For the text-containing cell, return its midpoint in [x, y] coordinate format. 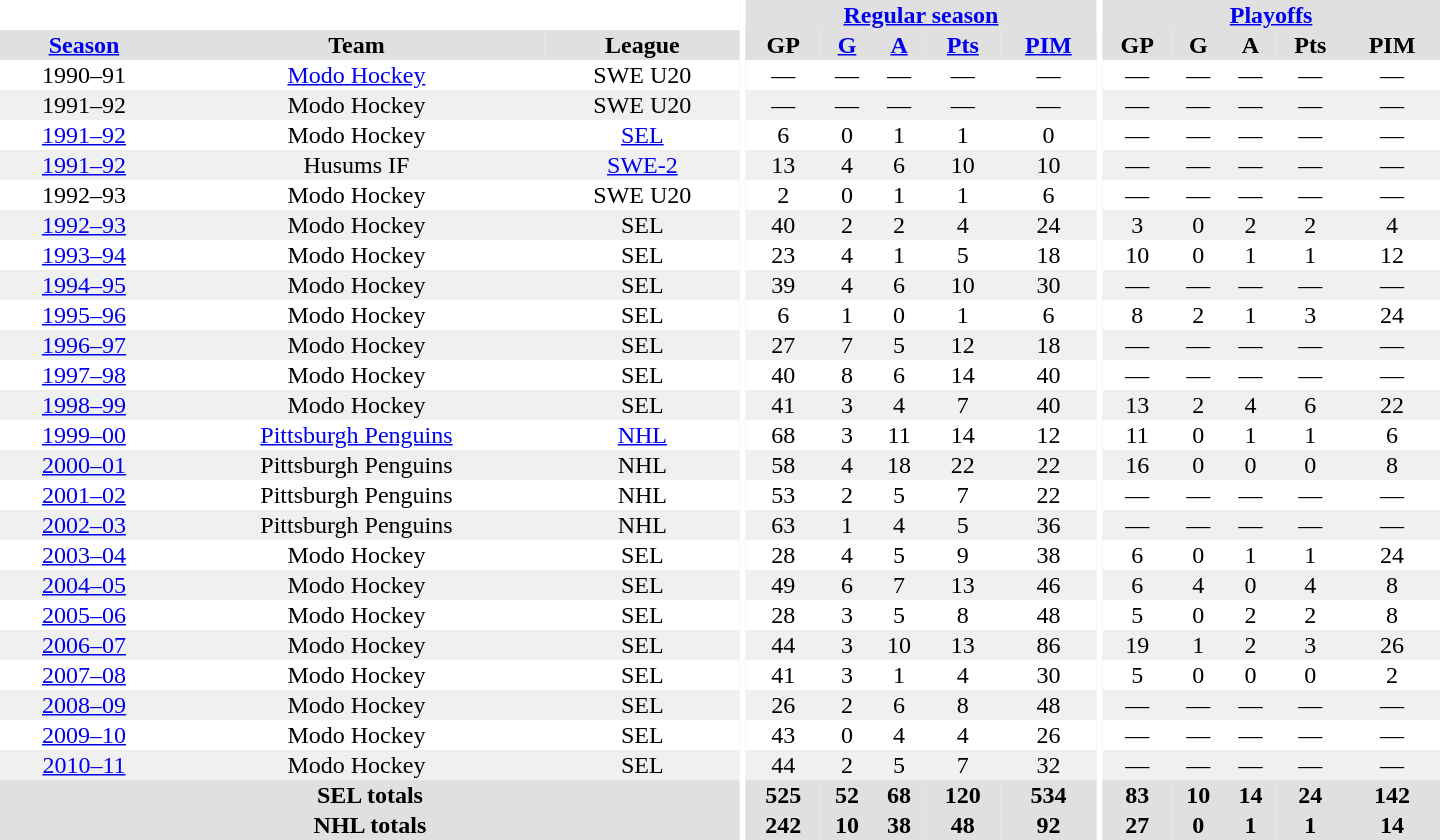
1994–95 [84, 285]
36 [1048, 525]
League [642, 45]
49 [784, 585]
1998–99 [84, 405]
2003–04 [84, 555]
63 [784, 525]
1997–98 [84, 375]
142 [1392, 795]
1993–94 [84, 255]
Regular season [922, 15]
2005–06 [84, 615]
53 [784, 495]
NHL totals [370, 825]
2010–11 [84, 765]
58 [784, 465]
1995–96 [84, 315]
SWE-2 [642, 165]
SEL totals [370, 795]
39 [784, 285]
2008–09 [84, 705]
16 [1137, 465]
23 [784, 255]
242 [784, 825]
2002–03 [84, 525]
32 [1048, 765]
Season [84, 45]
1990–91 [84, 75]
92 [1048, 825]
534 [1048, 795]
Husums IF [356, 165]
525 [784, 795]
1999–00 [84, 435]
120 [962, 795]
9 [962, 555]
46 [1048, 585]
Playoffs [1271, 15]
2007–08 [84, 675]
Team [356, 45]
2004–05 [84, 585]
2001–02 [84, 495]
2006–07 [84, 645]
86 [1048, 645]
52 [847, 795]
2000–01 [84, 465]
19 [1137, 645]
1996–97 [84, 345]
43 [784, 735]
83 [1137, 795]
2009–10 [84, 735]
